Extract the (X, Y) coordinate from the center of the cell holding the provided text.  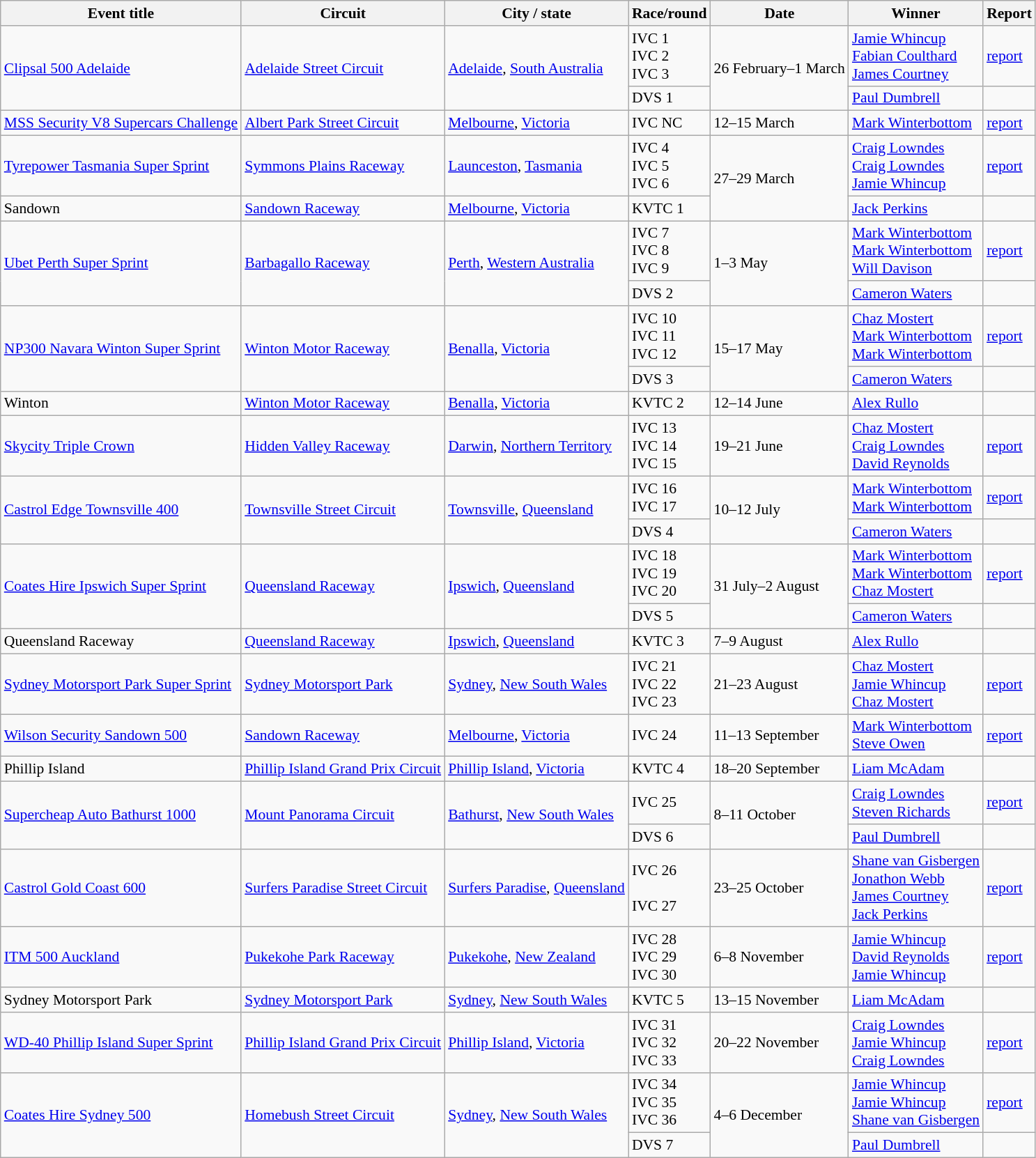
Hidden Valley Raceway (343, 446)
Winner (915, 13)
Sydney Motorsport Park Super Sprint (121, 684)
IVC 18IVC 19IVC 20 (670, 574)
DVS 1 (670, 98)
Craig LowndesJamie WhincupCraig Lowndes (915, 1042)
IVC 16IVC 17 (670, 497)
Coates Hire Ipswich Super Sprint (121, 586)
Surfers Paradise, Queensland (536, 888)
Shane van GisbergenJonathon WebbJames CourtneyJack Perkins (915, 888)
IVC 13IVC 14IVC 15 (670, 446)
27–29 March (780, 178)
Townsville, Queensland (536, 510)
KVTC 2 (670, 403)
Homebush Street Circuit (343, 1115)
Jack Perkins (915, 208)
Report (1009, 13)
10–12 July (780, 510)
Symmons Plains Raceway (343, 166)
Launceston, Tasmania (536, 166)
31 July–2 August (780, 586)
IVC 34IVC 35IVC 36 (670, 1102)
23–25 October (780, 888)
Pukekohe, New Zealand (536, 957)
12–14 June (780, 403)
DVS 2 (670, 294)
IVC 10IVC 11IVC 12 (670, 336)
Jamie WhincupJamie WhincupShane van Gisbergen (915, 1102)
Chaz MostertCraig LowndesDavid Reynolds (915, 446)
Event title (121, 13)
Pukekohe Park Raceway (343, 957)
21–23 August (780, 684)
Mark WinterbottomSteve Owen (915, 736)
Tyrepower Tasmania Super Sprint (121, 166)
Ubet Perth Super Sprint (121, 263)
Winton (121, 403)
Perth, Western Australia (536, 263)
Mark WinterbottomMark WinterbottomWill Davison (915, 251)
DVS 3 (670, 379)
Sandown (121, 208)
IVC 25 (670, 803)
IVC 28IVC 29IVC 30 (670, 957)
Date (780, 13)
Jamie WhincupDavid ReynoldsJamie Whincup (915, 957)
Bathurst, New South Wales (536, 815)
DVS 5 (670, 617)
IVC 21IVC 22IVC 23 (670, 684)
NP300 Navara Winton Super Sprint (121, 348)
Adelaide Street Circuit (343, 68)
13–15 November (780, 1000)
1–3 May (780, 263)
Skycity Triple Crown (121, 446)
Mark WinterbottomMark Winterbottom (915, 497)
Chaz MostertJamie WhincupChaz Mostert (915, 684)
DVS 4 (670, 532)
18–20 September (780, 769)
IVC 7IVC 8IVC 9 (670, 251)
Townsville Street Circuit (343, 510)
26 February–1 March (780, 68)
6–8 November (780, 957)
DVS 7 (670, 1145)
Mark WinterbottomMark WinterbottomChaz Mostert (915, 574)
Mark Winterbottom (915, 123)
MSS Security V8 Supercars Challenge (121, 123)
ITM 500 Auckland (121, 957)
Coates Hire Sydney 500 (121, 1115)
City / state (536, 13)
4–6 December (780, 1115)
WD-40 Phillip Island Super Sprint (121, 1042)
7–9 August (780, 642)
Craig LowndesCraig LowndesJamie Whincup (915, 166)
Supercheap Auto Bathurst 1000 (121, 815)
Surfers Paradise Street Circuit (343, 888)
IVC 31IVC 32IVC 33 (670, 1042)
KVTC 3 (670, 642)
Phillip Island (121, 769)
Adelaide, South Australia (536, 68)
Darwin, Northern Territory (536, 446)
KVTC 1 (670, 208)
Castrol Edge Townsville 400 (121, 510)
DVS 6 (670, 837)
Chaz MostertMark WinterbottomMark Winterbottom (915, 336)
Albert Park Street Circuit (343, 123)
Barbagallo Raceway (343, 263)
Mount Panorama Circuit (343, 815)
Craig LowndesSteven Richards (915, 803)
Circuit (343, 13)
12–15 March (780, 123)
11–13 September (780, 736)
8–11 October (780, 815)
IVC 24 (670, 736)
Race/round (670, 13)
IVC 4IVC 5IVC 6 (670, 166)
IVC 26IVC 27 (670, 888)
IVC NC (670, 123)
Clipsal 500 Adelaide (121, 68)
Wilson Security Sandown 500 (121, 736)
20–22 November (780, 1042)
KVTC 4 (670, 769)
15–17 May (780, 348)
Castrol Gold Coast 600 (121, 888)
KVTC 5 (670, 1000)
IVC 1IVC 2IVC 3 (670, 56)
Jamie WhincupFabian CoulthardJames Courtney (915, 56)
19–21 June (780, 446)
